Determine the [X, Y] coordinate at the center of the cell enclosing the given text.  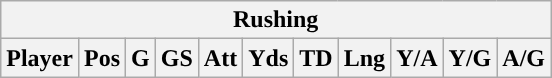
Pos [102, 58]
GS [176, 58]
A/G [524, 58]
Y/A [417, 58]
Att [220, 58]
Lng [364, 58]
Rushing [276, 20]
TD [316, 58]
Y/G [470, 58]
Yds [268, 58]
G [141, 58]
Player [40, 58]
